Find where the given text appears and provide that cell's center as [X, Y] coordinate. 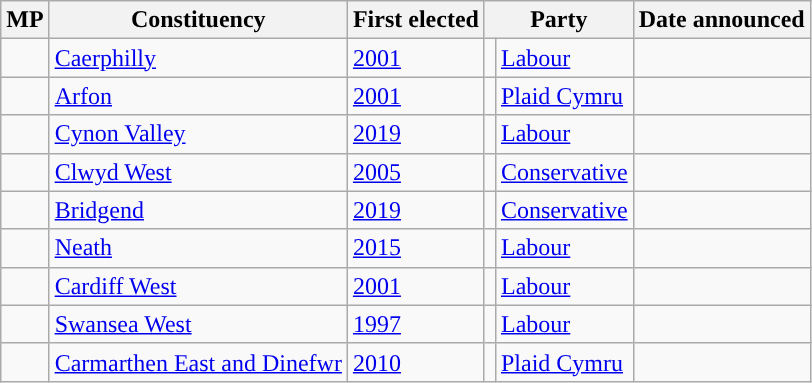
Consti­tuency [198, 20]
MP [25, 20]
First elected [416, 20]
Cardiff West [198, 286]
1997 [416, 324]
Date announced [722, 20]
2015 [416, 248]
2005 [416, 172]
Caerphilly [198, 58]
2010 [416, 362]
Arfon [198, 96]
Neath [198, 248]
Party [558, 20]
Cynon Valley [198, 134]
Swansea West [198, 324]
Carmarthen East and Dinefwr [198, 362]
Bridgend [198, 210]
Clwyd West [198, 172]
